Output the [X, Y] coordinate of the center of the cell containing the given text.  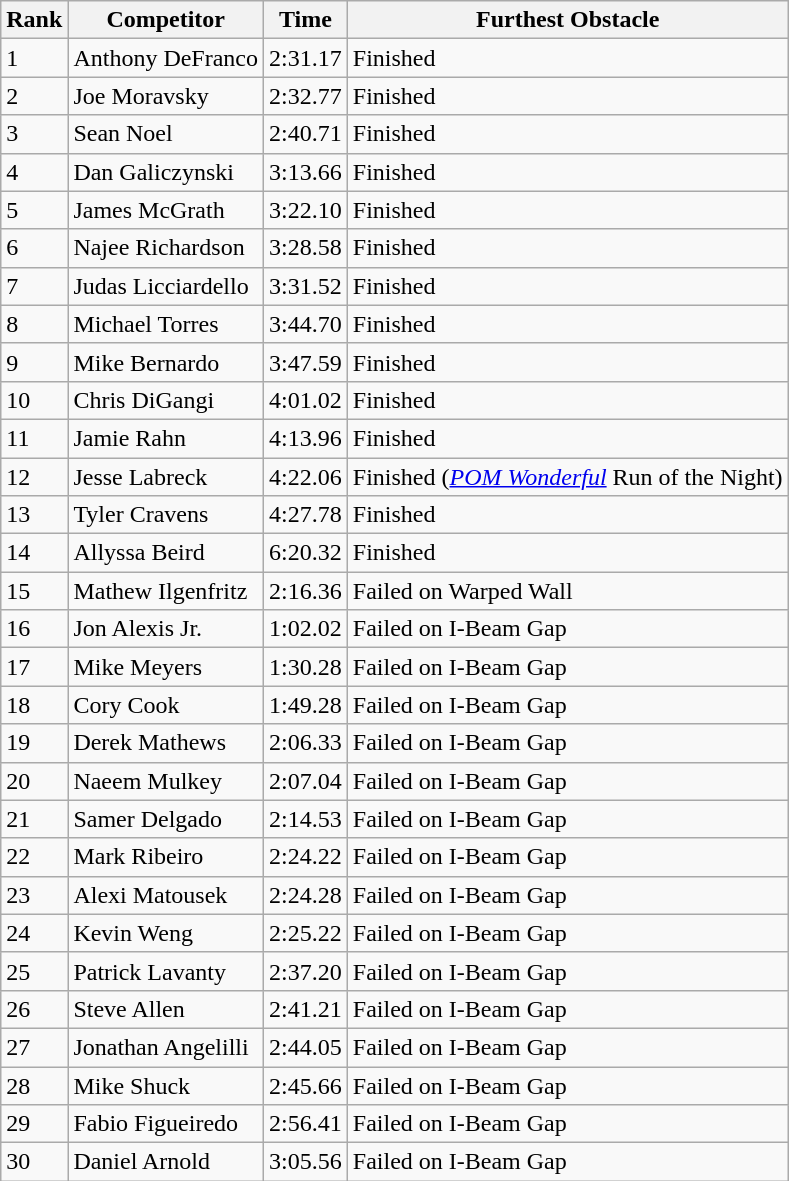
4:22.06 [306, 477]
Competitor [166, 20]
Fabio Figueiredo [166, 1124]
23 [34, 895]
3 [34, 134]
Allyssa Beird [166, 553]
Mike Shuck [166, 1085]
Mike Meyers [166, 667]
3:28.58 [306, 248]
2:40.71 [306, 134]
Chris DiGangi [166, 400]
Mike Bernardo [166, 362]
1:02.02 [306, 629]
13 [34, 515]
Failed on Warped Wall [568, 591]
14 [34, 553]
Michael Torres [166, 324]
3:22.10 [306, 210]
Sean Noel [166, 134]
Jamie Rahn [166, 438]
10 [34, 400]
Time [306, 20]
Najee Richardson [166, 248]
4:27.78 [306, 515]
Derek Mathews [166, 743]
Daniel Arnold [166, 1162]
3:31.52 [306, 286]
Jesse Labreck [166, 477]
7 [34, 286]
2:06.33 [306, 743]
Cory Cook [166, 705]
3:44.70 [306, 324]
4:01.02 [306, 400]
Rank [34, 20]
Tyler Cravens [166, 515]
26 [34, 1009]
4 [34, 172]
16 [34, 629]
Judas Licciardello [166, 286]
21 [34, 819]
Jonathan Angelilli [166, 1047]
2:32.77 [306, 96]
3:13.66 [306, 172]
Mathew Ilgenfritz [166, 591]
Steve Allen [166, 1009]
Furthest Obstacle [568, 20]
2:37.20 [306, 971]
Anthony DeFranco [166, 58]
2:31.17 [306, 58]
2 [34, 96]
25 [34, 971]
2:24.22 [306, 857]
Kevin Weng [166, 933]
2:16.36 [306, 591]
30 [34, 1162]
1 [34, 58]
James McGrath [166, 210]
3:05.56 [306, 1162]
1:30.28 [306, 667]
22 [34, 857]
2:41.21 [306, 1009]
29 [34, 1124]
Mark Ribeiro [166, 857]
19 [34, 743]
Joe Moravsky [166, 96]
Dan Galiczynski [166, 172]
11 [34, 438]
Jon Alexis Jr. [166, 629]
1:49.28 [306, 705]
17 [34, 667]
2:45.66 [306, 1085]
2:56.41 [306, 1124]
8 [34, 324]
Samer Delgado [166, 819]
28 [34, 1085]
Alexi Matousek [166, 895]
5 [34, 210]
9 [34, 362]
6:20.32 [306, 553]
Patrick Lavanty [166, 971]
20 [34, 781]
Naeem Mulkey [166, 781]
2:07.04 [306, 781]
27 [34, 1047]
3:47.59 [306, 362]
2:14.53 [306, 819]
12 [34, 477]
18 [34, 705]
2:24.28 [306, 895]
Finished (POM Wonderful Run of the Night) [568, 477]
2:44.05 [306, 1047]
15 [34, 591]
24 [34, 933]
2:25.22 [306, 933]
6 [34, 248]
4:13.96 [306, 438]
